Search for the cell housing the specified text and yield its [x, y] center coordinate. 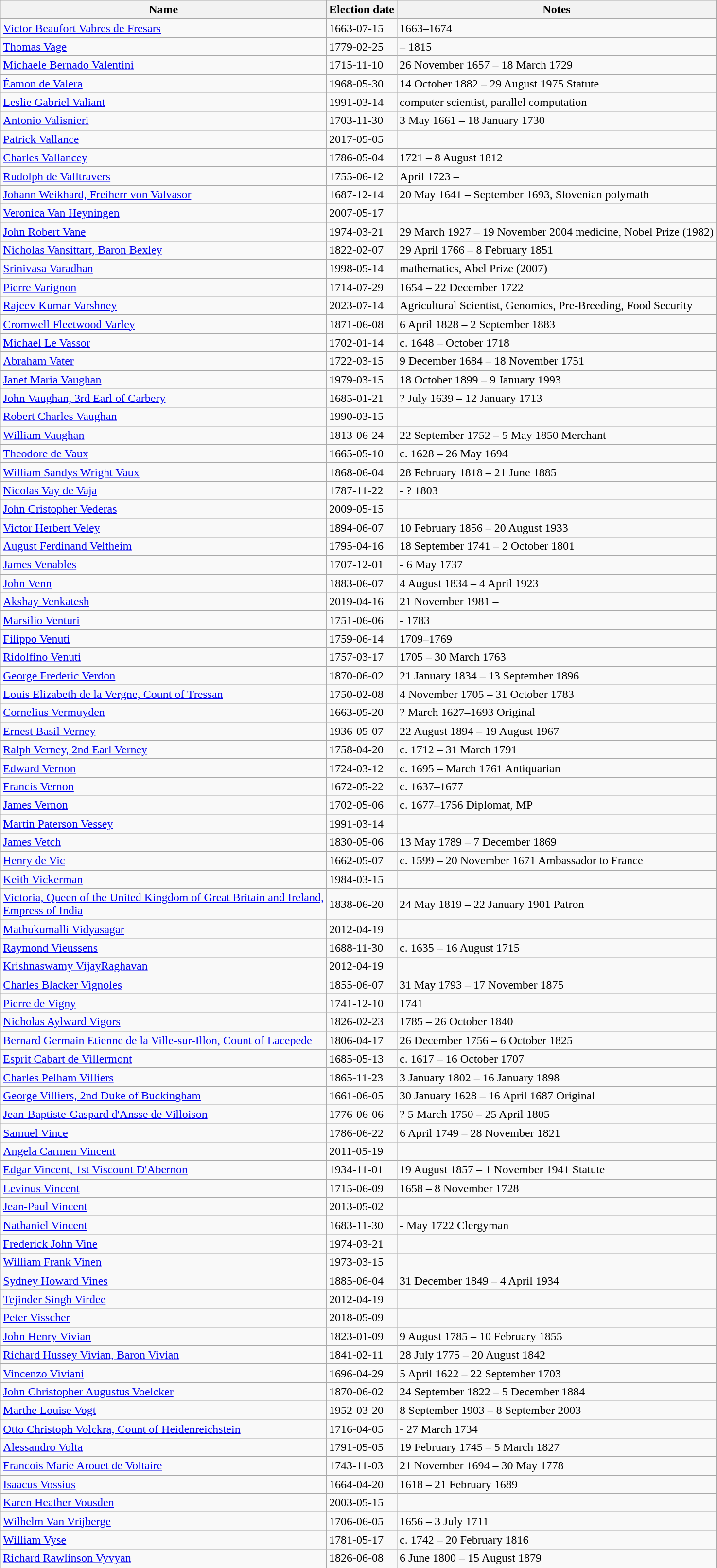
Richard Rawlinson Vyvyan [163, 1558]
Éamon de Valera [163, 84]
Francois Marie Arouet de Voltaire [163, 1466]
1795-04-16 [362, 546]
1716-04-05 [362, 1429]
19 August 1857 – 1 November 1941 Statute [557, 1170]
Ernest Basil Verney [163, 731]
c. 1637–1677 [557, 786]
mathematics, Abel Prize (2007) [557, 269]
John Venn [163, 583]
1787-11-22 [362, 490]
29 March 1927 – 19 November 2004 medicine, Nobel Prize (1982) [557, 232]
1707-12-01 [362, 565]
1664-04-20 [362, 1484]
Raymond Vieussens [163, 948]
Thomas Vage [163, 47]
1813-06-24 [362, 435]
1751-06-06 [362, 620]
1663-05-20 [362, 713]
Ralph Verney, 2nd Earl Verney [163, 749]
Election date [362, 10]
Filippo Venuti [163, 639]
1822-02-07 [362, 250]
Theodore de Vaux [163, 453]
1750-02-08 [362, 694]
Johann Weikhard, Freiherr von Valvasor [163, 194]
Martin Paterson Vessey [163, 824]
Janet Maria Vaughan [163, 380]
1826-02-23 [362, 1022]
1743-11-03 [362, 1466]
John Robert Vane [163, 232]
Victor Beaufort Vabres de Fresars [163, 28]
Abraham Vater [163, 361]
Marthe Louise Vogt [163, 1410]
3 January 1802 – 16 January 1898 [557, 1077]
Esprit Cabart de Villermont [163, 1059]
Veronica Van Heyningen [163, 213]
Victor Herbert Veley [163, 527]
Michaele Bernado Valentini [163, 65]
1741 [557, 1003]
18 September 1741 – 2 October 1801 [557, 546]
1952-03-20 [362, 1410]
c. 1742 – 20 February 1816 [557, 1540]
1776-06-06 [362, 1114]
William Sandys Wright Vaux [163, 472]
1661-06-05 [362, 1096]
James Vetch [163, 842]
5 April 1622 – 22 September 1703 [557, 1373]
1709–1769 [557, 639]
1838-06-20 [362, 904]
Karen Heather Vousden [163, 1503]
Otto Christoph Volckra, Count of Heidenreichstein [163, 1429]
William Vyse [163, 1540]
22 September 1752 – 5 May 1850 Merchant [557, 435]
1741-12-10 [362, 1003]
George Frederic Verdon [163, 676]
Charles Pelham Villiers [163, 1077]
1683-11-30 [362, 1225]
Pierre de Vigny [163, 1003]
Wilhelm Van Vrijberge [163, 1521]
Cornelius Vermuyden [163, 713]
Jean-Paul Vincent [163, 1207]
Nicholas Aylward Vigors [163, 1022]
1868-06-04 [362, 472]
3 May 1661 – 18 January 1730 [557, 121]
1705 – 30 March 1763 [557, 657]
1663-07-15 [362, 28]
Tejinder Singh Virdee [163, 1299]
1779-02-25 [362, 47]
2023-07-14 [362, 306]
Frederick John Vine [163, 1244]
John Henry Vivian [163, 1336]
2009-05-15 [362, 509]
2003-05-15 [362, 1503]
9 December 1684 – 18 November 1751 [557, 361]
Charles Vallancey [163, 157]
1715-06-09 [362, 1188]
1990-03-15 [362, 417]
c. 1712 – 31 March 1791 [557, 749]
1665-05-10 [362, 453]
Nicolas Vay de Vaja [163, 490]
1785 – 26 October 1840 [557, 1022]
1685-01-21 [362, 398]
Peter Visscher [163, 1318]
Ridolfino Venuti [163, 657]
Patrick Vallance [163, 139]
1755-06-12 [362, 176]
1654 – 22 December 1722 [557, 287]
James Vernon [163, 805]
Angela Carmen Vincent [163, 1151]
Name [163, 10]
1721 – 8 August 1812 [557, 157]
1663–1674 [557, 28]
1618 – 21 February 1689 [557, 1484]
George Villiers, 2nd Duke of Buckingham [163, 1096]
1724-03-12 [362, 768]
Srinivasa Varadhan [163, 269]
computer scientist, parallel computation [557, 102]
1979-03-15 [362, 380]
24 May 1819 – 22 January 1901 Patron [557, 904]
1687-12-14 [362, 194]
26 December 1756 – 6 October 1825 [557, 1040]
1706-06-05 [362, 1521]
21 January 1834 – 13 September 1896 [557, 676]
Marsilio Venturi [163, 620]
- May 1722 Clergyman [557, 1225]
1883-06-07 [362, 583]
Akshay Venkatesh [163, 602]
20 May 1641 – September 1693, Slovenian polymath [557, 194]
28 July 1775 – 20 August 1842 [557, 1355]
Agricultural Scientist, Genomics, Pre-Breeding, Food Security [557, 306]
1973-03-15 [362, 1262]
22 August 1894 – 19 August 1967 [557, 731]
1722-03-15 [362, 361]
1806-04-17 [362, 1040]
Rudolph de Valltravers [163, 176]
Mathukumalli Vidyasagar [163, 929]
John Christopher Augustus Voelcker [163, 1392]
Notes [557, 10]
1823-01-09 [362, 1336]
24 September 1822 – 5 December 1884 [557, 1392]
1934-11-01 [362, 1170]
14 October 1882 – 29 August 1975 Statute [557, 84]
? March 1627–1693 Original [557, 713]
1830-05-06 [362, 842]
31 December 1849 – 4 April 1934 [557, 1281]
1658 – 8 November 1728 [557, 1188]
- 1783 [557, 620]
Cromwell Fleetwood Varley [163, 324]
– 1815 [557, 47]
Isaacus Vossius [163, 1484]
1662-05-07 [362, 861]
1696-04-29 [362, 1373]
1826-06-08 [362, 1558]
James Venables [163, 565]
Alessandro Volta [163, 1447]
- 27 March 1734 [557, 1429]
1702-01-14 [362, 343]
29 April 1766 – 8 February 1851 [557, 250]
2011-05-19 [362, 1151]
Samuel Vince [163, 1133]
Keith Vickerman [163, 879]
Levinus Vincent [163, 1188]
1672-05-22 [362, 786]
1781-05-17 [362, 1540]
1714-07-29 [362, 287]
Bernard Germain Etienne de la Ville-sur-Illon, Count of Lacepede [163, 1040]
Robert Charles Vaughan [163, 417]
Richard Hussey Vivian, Baron Vivian [163, 1355]
21 November 1694 – 30 May 1778 [557, 1466]
9 August 1785 – 10 February 1855 [557, 1336]
1936-05-07 [362, 731]
c. 1677–1756 Diplomat, MP [557, 805]
1894-06-07 [362, 527]
Nicholas Vansittart, Baron Bexley [163, 250]
30 January 1628 – 16 April 1687 Original [557, 1096]
2017-05-05 [362, 139]
8 September 1903 – 8 September 2003 [557, 1410]
Pierre Varignon [163, 287]
? July 1639 – 12 January 1713 [557, 398]
1688-11-30 [362, 948]
2018-05-09 [362, 1318]
Antonio Valisnieri [163, 121]
26 November 1657 – 18 March 1729 [557, 65]
2013-05-02 [362, 1207]
Sydney Howard Vines [163, 1281]
6 April 1749 – 28 November 1821 [557, 1133]
Edward Vernon [163, 768]
Vincenzo Viviani [163, 1373]
1757-03-17 [362, 657]
1984-03-15 [362, 879]
c. 1648 – October 1718 [557, 343]
William Vaughan [163, 435]
Jean-Baptiste-Gaspard d'Ansse de Villoison [163, 1114]
c. 1617 – 16 October 1707 [557, 1059]
2019-04-16 [362, 602]
Victoria, Queen of the United Kingdom of Great Britain and Ireland, Empress of India [163, 904]
1786-05-04 [362, 157]
John Cristopher Vederas [163, 509]
c. 1635 – 16 August 1715 [557, 948]
1865-11-23 [362, 1077]
1715-11-10 [362, 65]
6 June 1800 – 15 August 1879 [557, 1558]
April 1723 – [557, 176]
- ? 1803 [557, 490]
1841-02-11 [362, 1355]
4 November 1705 – 31 October 1783 [557, 694]
c. 1599 – 20 November 1671 Ambassador to France [557, 861]
1855-06-07 [362, 985]
John Vaughan, 3rd Earl of Carbery [163, 398]
19 February 1745 – 5 March 1827 [557, 1447]
? 5 March 1750 – 25 April 1805 [557, 1114]
Francis Vernon [163, 786]
Leslie Gabriel Valiant [163, 102]
Louis Elizabeth de la Vergne, Count of Tressan [163, 694]
31 May 1793 – 17 November 1875 [557, 985]
1656 – 3 July 1711 [557, 1521]
Rajeev Kumar Varshney [163, 306]
1998-05-14 [362, 269]
c. 1695 – March 1761 Antiquarian [557, 768]
August Ferdinand Veltheim [163, 546]
18 October 1899 – 9 January 1993 [557, 380]
Michael Le Vassor [163, 343]
10 February 1856 – 20 August 1933 [557, 527]
28 February 1818 – 21 June 1885 [557, 472]
1791-05-05 [362, 1447]
6 April 1828 – 2 September 1883 [557, 324]
1702-05-06 [362, 805]
William Frank Vinen [163, 1262]
2007-05-17 [362, 213]
Henry de Vic [163, 861]
1968-05-30 [362, 84]
Charles Blacker Vignoles [163, 985]
1685-05-13 [362, 1059]
1759-06-14 [362, 639]
- 6 May 1737 [557, 565]
c. 1628 – 26 May 1694 [557, 453]
21 November 1981 – [557, 602]
Edgar Vincent, 1st Viscount D'Abernon [163, 1170]
4 August 1834 – 4 April 1923 [557, 583]
13 May 1789 – 7 December 1869 [557, 842]
1758-04-20 [362, 749]
1703-11-30 [362, 121]
1786-06-22 [362, 1133]
Krishnaswamy VijayRaghavan [163, 966]
Nathaniel Vincent [163, 1225]
1885-06-04 [362, 1281]
1871-06-08 [362, 324]
